Detect which cell encompasses the target text, then output its [x, y] center coordinate. 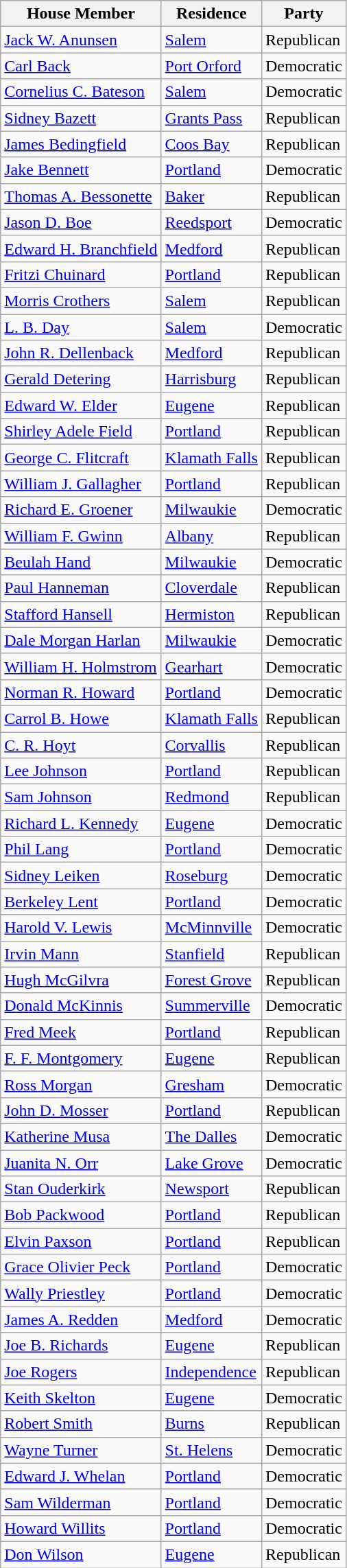
Jason D. Boe [81, 222]
Gerald Detering [81, 379]
Reedsport [211, 222]
Stan Ouderkirk [81, 1189]
James Bedingfield [81, 144]
Corvallis [211, 745]
Sam Johnson [81, 797]
Forest Grove [211, 980]
Shirley Adele Field [81, 432]
Edward J. Whelan [81, 1476]
Hugh McGilvra [81, 980]
Party [303, 14]
William J. Gallagher [81, 484]
Robert Smith [81, 1424]
Dale Morgan Harlan [81, 640]
Don Wilson [81, 1554]
James A. Redden [81, 1320]
Hermiston [211, 614]
Wayne Turner [81, 1450]
Carrol B. Howe [81, 718]
Residence [211, 14]
Independence [211, 1372]
St. Helens [211, 1450]
Gearhart [211, 666]
Sidney Bazett [81, 118]
Stanfield [211, 954]
Berkeley Lent [81, 902]
Gresham [211, 1084]
Port Orford [211, 66]
Bob Packwood [81, 1215]
Richard L. Kennedy [81, 823]
Fred Meek [81, 1032]
John D. Mosser [81, 1110]
Coos Bay [211, 144]
Grace Olivier Peck [81, 1267]
Harold V. Lewis [81, 928]
Edward W. Elder [81, 406]
John R. Dellenback [81, 353]
Phil Lang [81, 850]
Sidney Leiken [81, 876]
Jack W. Anunsen [81, 40]
Grants Pass [211, 118]
Ross Morgan [81, 1084]
Norman R. Howard [81, 692]
Morris Crothers [81, 301]
F. F. Montgomery [81, 1058]
Juanita N. Orr [81, 1163]
McMinnville [211, 928]
Elvin Paxson [81, 1241]
Lee Johnson [81, 771]
Keith Skelton [81, 1398]
Albany [211, 536]
Jake Bennett [81, 170]
Newsport [211, 1189]
Katherine Musa [81, 1136]
Joe Rogers [81, 1372]
Cloverdale [211, 588]
William H. Holmstrom [81, 666]
Carl Back [81, 66]
Fritzi Chuinard [81, 274]
Baker [211, 196]
The Dalles [211, 1136]
Harrisburg [211, 379]
Howard Willits [81, 1528]
George C. Flitcraft [81, 458]
Richard E. Groener [81, 510]
Beulah Hand [81, 562]
Wally Priestley [81, 1294]
House Member [81, 14]
Joe B. Richards [81, 1346]
Burns [211, 1424]
Redmond [211, 797]
Lake Grove [211, 1163]
Donald McKinnis [81, 1006]
Edward H. Branchfield [81, 248]
Thomas A. Bessonette [81, 196]
William F. Gwinn [81, 536]
Stafford Hansell [81, 614]
Roseburg [211, 876]
C. R. Hoyt [81, 745]
Cornelius C. Bateson [81, 92]
Irvin Mann [81, 954]
L. B. Day [81, 327]
Sam Wilderman [81, 1502]
Summerville [211, 1006]
Paul Hanneman [81, 588]
